Provide the [X, Y] coordinate of the cell's center where the given text is located.  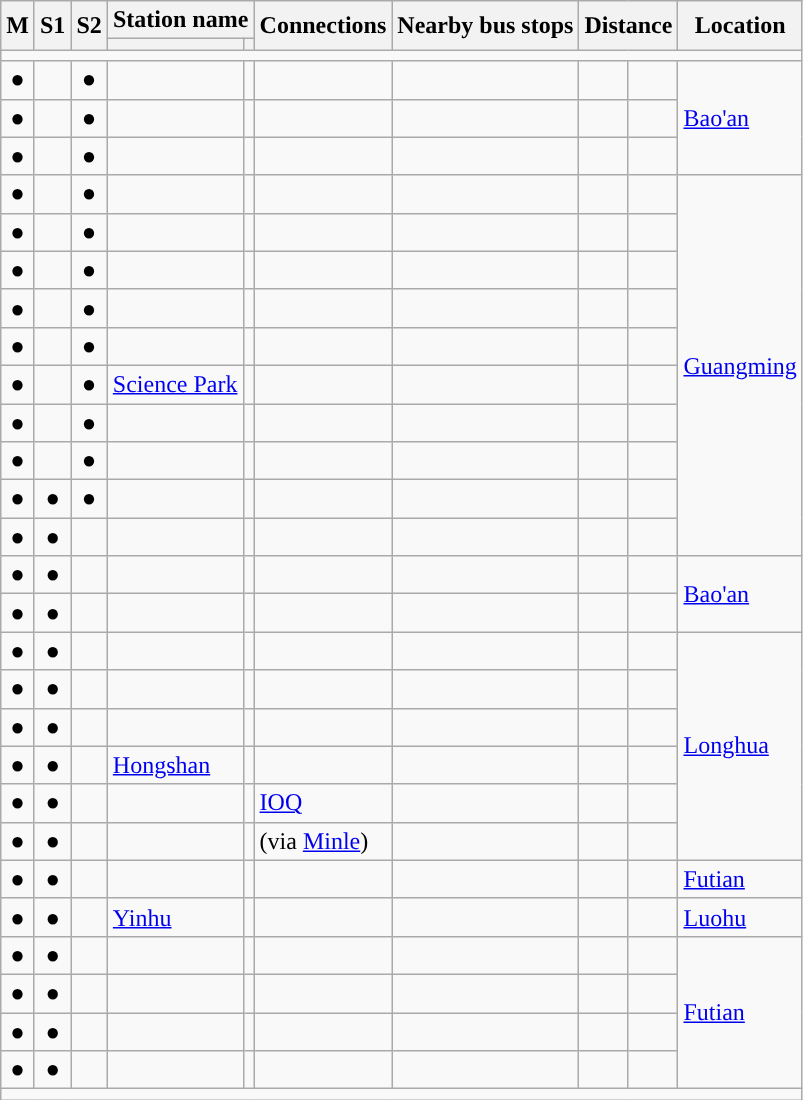
Hongshan [175, 765]
M [18, 26]
S2 [89, 26]
Station name [180, 20]
Longhua [740, 746]
Distance [628, 26]
IOQ [323, 803]
Guangming [740, 366]
S1 [52, 26]
Yinhu [175, 917]
Location [740, 26]
(via Minle) [323, 841]
Luohu [740, 917]
Connections [323, 26]
Nearby bus stops [486, 26]
Science Park [175, 384]
